Find where the given text appears and provide that cell's center as (X, Y) coordinate. 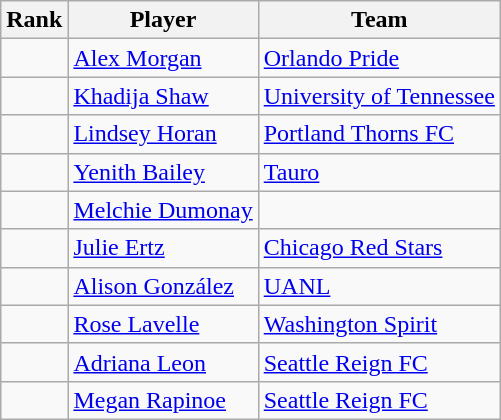
Khadija Shaw (163, 96)
Rank (34, 20)
Adriana Leon (163, 362)
Yenith Bailey (163, 172)
Orlando Pride (379, 58)
Julie Ertz (163, 248)
Chicago Red Stars (379, 248)
UANL (379, 286)
Washington Spirit (379, 324)
Tauro (379, 172)
Lindsey Horan (163, 134)
Team (379, 20)
Megan Rapinoe (163, 400)
University of Tennessee (379, 96)
Alex Morgan (163, 58)
Melchie Dumonay (163, 210)
Alison González (163, 286)
Rose Lavelle (163, 324)
Player (163, 20)
Portland Thorns FC (379, 134)
